Locate the cell with the specified text and output its (X, Y) center coordinate. 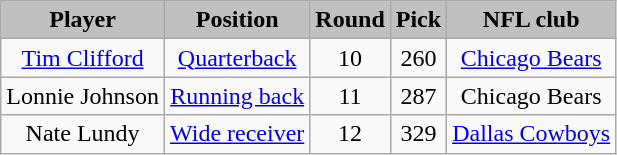
Quarterback (236, 58)
Tim Clifford (83, 58)
Wide receiver (236, 134)
260 (418, 58)
329 (418, 134)
Running back (236, 96)
11 (350, 96)
Lonnie Johnson (83, 96)
12 (350, 134)
Position (236, 20)
Player (83, 20)
Dallas Cowboys (532, 134)
287 (418, 96)
10 (350, 58)
Nate Lundy (83, 134)
Round (350, 20)
NFL club (532, 20)
Pick (418, 20)
